Output the (X, Y) coordinate of the center of the cell containing the given text.  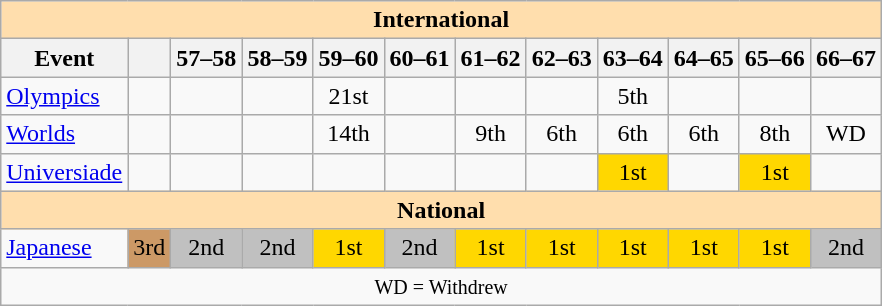
60–61 (420, 58)
66–67 (846, 58)
WD = Withdrew (442, 286)
Japanese (64, 248)
14th (348, 134)
Event (64, 58)
59–60 (348, 58)
62–63 (562, 58)
21st (348, 96)
3rd (150, 248)
National (442, 210)
Worlds (64, 134)
61–62 (490, 58)
Olympics (64, 96)
65–66 (774, 58)
5th (632, 96)
63–64 (632, 58)
Universiade (64, 172)
International (442, 20)
WD (846, 134)
64–65 (704, 58)
9th (490, 134)
58–59 (278, 58)
57–58 (206, 58)
8th (774, 134)
